Capture the cell that displays the provided text and extract its (x, y) central coordinate. 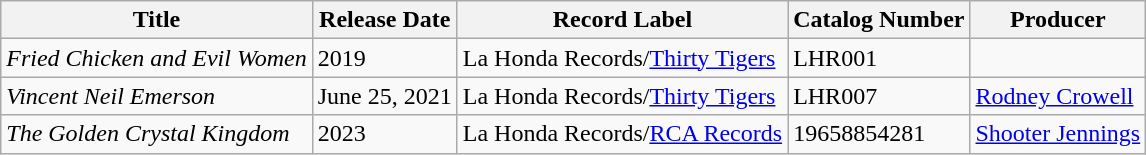
Vincent Neil Emerson (156, 96)
Title (156, 20)
Release Date (384, 20)
Rodney Crowell (1058, 96)
LHR001 (879, 58)
2023 (384, 134)
Fried Chicken and Evil Women (156, 58)
Producer (1058, 20)
Shooter Jennings (1058, 134)
La Honda Records/RCA Records (622, 134)
19658854281 (879, 134)
LHR007 (879, 96)
Record Label (622, 20)
June 25, 2021 (384, 96)
The Golden Crystal Kingdom (156, 134)
Catalog Number (879, 20)
2019 (384, 58)
